Identify which cell holds the provided text, then report its [x, y] central coordinate. 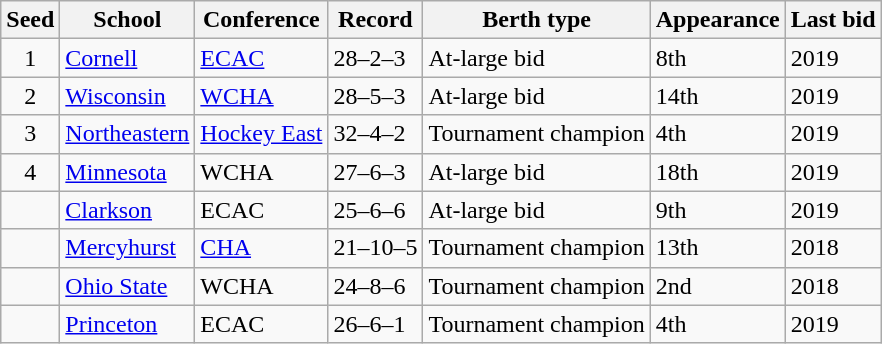
Appearance [718, 20]
Seed [30, 20]
26–6–1 [376, 324]
13th [718, 248]
Record [376, 20]
25–6–6 [376, 210]
2 [30, 96]
9th [718, 210]
24–8–6 [376, 286]
14th [718, 96]
Princeton [128, 324]
Mercyhurst [128, 248]
1 [30, 58]
18th [718, 172]
School [128, 20]
8th [718, 58]
Hockey East [262, 134]
Conference [262, 20]
Ohio State [128, 286]
28–2–3 [376, 58]
21–10–5 [376, 248]
Cornell [128, 58]
3 [30, 134]
Clarkson [128, 210]
CHA [262, 248]
Minnesota [128, 172]
2nd [718, 286]
27–6–3 [376, 172]
Wisconsin [128, 96]
Last bid [833, 20]
4 [30, 172]
28–5–3 [376, 96]
32–4–2 [376, 134]
Northeastern [128, 134]
Berth type [536, 20]
